Return the (X, Y) coordinate for the center point of the cell that contains the specified text.  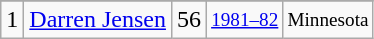
Darren Jensen (98, 20)
1 (12, 20)
56 (188, 20)
1981–82 (245, 20)
Minnesota (328, 20)
